Detect which cell encompasses the target text, then output its (X, Y) center coordinate. 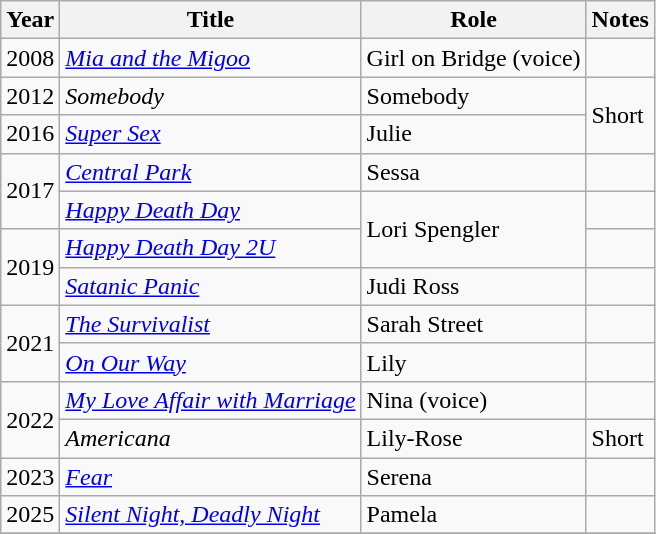
2017 (30, 191)
Girl on Bridge (voice) (474, 58)
Year (30, 20)
Title (210, 20)
The Survivalist (210, 324)
Notes (620, 20)
Judi Ross (474, 286)
Silent Night, Deadly Night (210, 515)
Americana (210, 438)
Lily (474, 362)
2023 (30, 477)
2012 (30, 96)
Pamela (474, 515)
Central Park (210, 172)
Fear (210, 477)
2008 (30, 58)
My Love Affair with Marriage (210, 400)
Lori Spengler (474, 229)
2019 (30, 267)
Serena (474, 477)
2016 (30, 134)
Happy Death Day 2U (210, 248)
Happy Death Day (210, 210)
2025 (30, 515)
Sessa (474, 172)
Julie (474, 134)
2022 (30, 419)
Satanic Panic (210, 286)
On Our Way (210, 362)
Nina (voice) (474, 400)
2021 (30, 343)
Mia and the Migoo (210, 58)
Sarah Street (474, 324)
Lily-Rose (474, 438)
Role (474, 20)
Super Sex (210, 134)
